Return the (X, Y) coordinate for the center point of the cell that contains the specified text.  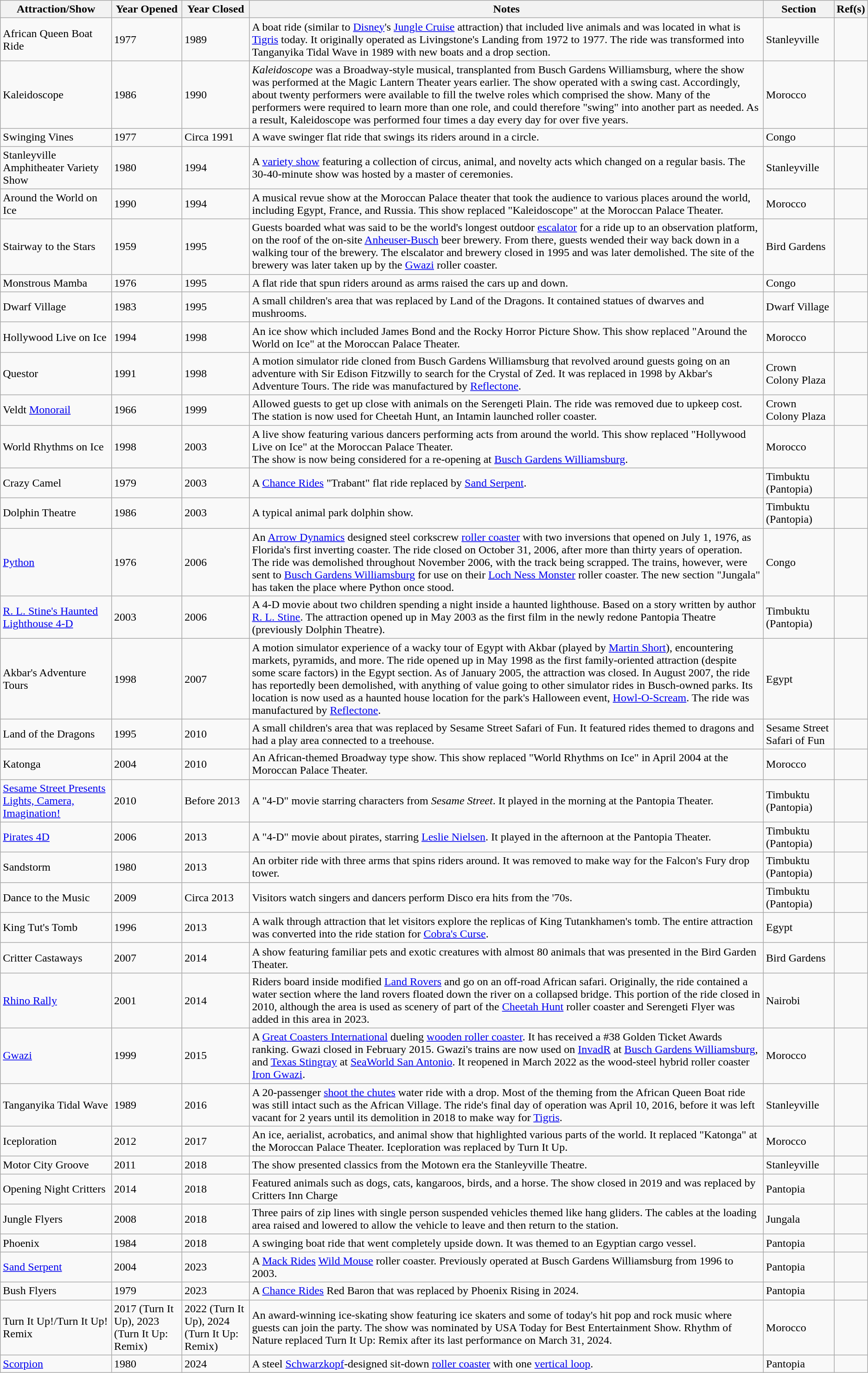
Ref(s) (851, 9)
Veldt Monorail (56, 410)
Year Closed (215, 9)
Stairway to the Stars (56, 247)
Before 2013 (215, 801)
African Queen Boat Ride (56, 39)
Monstrous Mamba (56, 283)
A "4-D" movie starring characters from Sesame Street. It played in the morning at the Pantopia Theater. (506, 801)
Attraction/Show (56, 9)
Phoenix (56, 1243)
2012 (147, 1141)
1966 (147, 410)
2015 (215, 1056)
Scorpion (56, 1364)
Python (56, 562)
Section (799, 9)
2008 (147, 1219)
Kaleidoscope (56, 95)
Motor City Groove (56, 1165)
A swinging boat ride that went completely upside down. It was themed to an Egyptian cargo vessel. (506, 1243)
Nairobi (799, 1000)
Pirates 4D (56, 837)
A Chance Rides "Trabant" flat ride replaced by Sand Serpent. (506, 483)
Katonga (56, 764)
Visitors watch singers and dancers perform Disco era hits from the '70s. (506, 897)
World Rhythms on Ice (56, 446)
Questor (56, 373)
A Chance Rides Red Baron that was replaced by Phoenix Rising in 2024. (506, 1291)
2017 (215, 1141)
Sandstorm (56, 867)
Featured animals such as dogs, cats, kangaroos, birds, and a horse. The show closed in 2019 and was replaced by Critters Inn Charge (506, 1189)
Turn It Up!/Turn It Up! Remix (56, 1328)
Dolphin Theatre (56, 513)
1983 (147, 307)
Year Opened (147, 9)
Hollywood Live on Ice (56, 337)
A small children's area that was replaced by Land of the Dragons. It contained statues of dwarves and mushrooms. (506, 307)
2001 (147, 1000)
A "4-D" movie about pirates, starring Leslie Nielsen. It played in the afternoon at the Pantopia Theater. (506, 837)
2022 (Turn It Up), 2024 (Turn It Up: Remix) (215, 1328)
2011 (147, 1165)
Critter Castaways (56, 957)
Notes (506, 9)
Sand Serpent (56, 1267)
King Tut's Tomb (56, 928)
A wave swinger flat ride that swings its riders around in a circle. (506, 137)
Jungala (799, 1219)
Iceploration (56, 1141)
2009 (147, 897)
A Mack Rides Wild Mouse roller coaster. Previously operated at Busch Gardens Williamsburg from 1996 to 2003. (506, 1267)
Akbar's Adventure Tours (56, 679)
A typical animal park dolphin show. (506, 513)
1959 (147, 247)
1984 (147, 1243)
An orbiter ride with three arms that spins riders around. It was removed to make way for the Falcon's Fury drop tower. (506, 867)
Around the World on Ice (56, 204)
A flat ride that spun riders around as arms raised the cars up and down. (506, 283)
An African-themed Broadway type show. This show replaced "World Rhythms on Ice" in April 2004 at the Moroccan Palace Theater. (506, 764)
R. L. Stine's Haunted Lighthouse 4-D (56, 617)
1991 (147, 373)
Circa 2013 (215, 897)
Land of the Dragons (56, 734)
Dance to the Music (56, 897)
1996 (147, 928)
The show presented classics from the Motown era the Stanleyville Theatre. (506, 1165)
A steel Schwarzkopf-designed sit-down roller coaster with one vertical loop. (506, 1364)
2024 (215, 1364)
Tanganyika Tidal Wave (56, 1105)
Sesame Street Safari of Fun (799, 734)
Opening Night Critters (56, 1189)
Circa 1991 (215, 137)
Gwazi (56, 1056)
2017 (Turn It Up), 2023 (Turn It Up: Remix) (147, 1328)
Rhino Rally (56, 1000)
Sesame Street Presents Lights, Camera, Imagination! (56, 801)
A show featuring familiar pets and exotic creatures with almost 80 animals that was presented in the Bird Garden Theater. (506, 957)
An ice show which included James Bond and the Rocky Horror Picture Show. This show replaced "Around the World on Ice" at the Moroccan Palace Theater. (506, 337)
Crazy Camel (56, 483)
Swinging Vines (56, 137)
2016 (215, 1105)
Stanleyville Amphitheater Variety Show (56, 167)
Bush Flyers (56, 1291)
Jungle Flyers (56, 1219)
